Provide the [X, Y] coordinate of the cell's center where the given text is located.  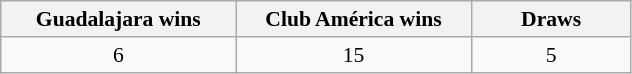
Guadalajara wins [118, 19]
5 [551, 55]
Club América wins [354, 19]
6 [118, 55]
Draws [551, 19]
15 [354, 55]
